Provide the [x, y] coordinate of the cell's center where the given text is located.  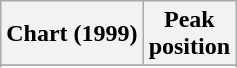
Peakposition [189, 34]
Chart (1999) [72, 34]
